Provide the (x, y) coordinate of the cell's center where the given text is located.  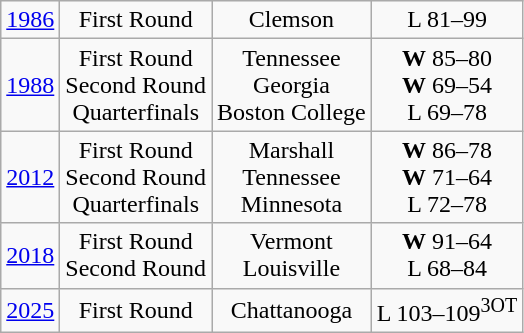
1986 (30, 20)
2012 (30, 177)
1988 (30, 85)
TennesseeGeorgiaBoston College (292, 85)
2018 (30, 256)
L 81–99 (447, 20)
VermontLouisville (292, 256)
W 91–64L 68–84 (447, 256)
W 85–80W 69–54L 69–78 (447, 85)
Clemson (292, 20)
Chattanooga (292, 310)
2025 (30, 310)
L 103–1093OT (447, 310)
W 86–78W 71–64L 72–78 (447, 177)
First RoundSecond Round (136, 256)
MarshallTennesseeMinnesota (292, 177)
